Output the (x, y) coordinate of the center of the cell containing the given text.  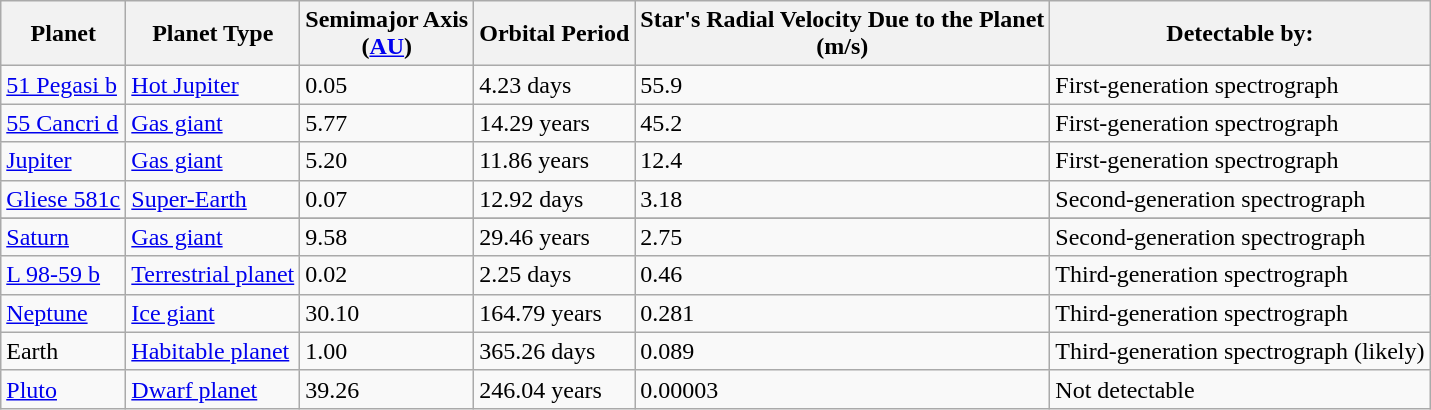
45.2 (842, 123)
Pluto (64, 389)
3.18 (842, 199)
51 Pegasi b (64, 85)
Dwarf planet (213, 389)
Habitable planet (213, 351)
Detectable by: (1240, 34)
1.00 (387, 351)
0.07 (387, 199)
2.25 days (554, 275)
Jupiter (64, 161)
Earth (64, 351)
0.46 (842, 275)
0.00003 (842, 389)
39.26 (387, 389)
Super-Earth (213, 199)
30.10 (387, 313)
55.9 (842, 85)
0.02 (387, 275)
55 Cancri d (64, 123)
Planet (64, 34)
Ice giant (213, 313)
5.77 (387, 123)
11.86 years (554, 161)
12.92 days (554, 199)
Not detectable (1240, 389)
Third-generation spectrograph (likely) (1240, 351)
L 98-59 b (64, 275)
365.26 days (554, 351)
29.46 years (554, 237)
5.20 (387, 161)
Orbital Period (554, 34)
Saturn (64, 237)
Gliese 581c (64, 199)
Semimajor Axis (AU) (387, 34)
Neptune (64, 313)
Star's Radial Velocity Due to the Planet(m/s) (842, 34)
12.4 (842, 161)
Terrestrial planet (213, 275)
246.04 years (554, 389)
0.089 (842, 351)
Planet Type (213, 34)
Hot Jupiter (213, 85)
14.29 years (554, 123)
0.05 (387, 85)
9.58 (387, 237)
2.75 (842, 237)
164.79 years (554, 313)
0.281 (842, 313)
4.23 days (554, 85)
